Extract the [x, y] coordinate from the center of the cell holding the provided text.  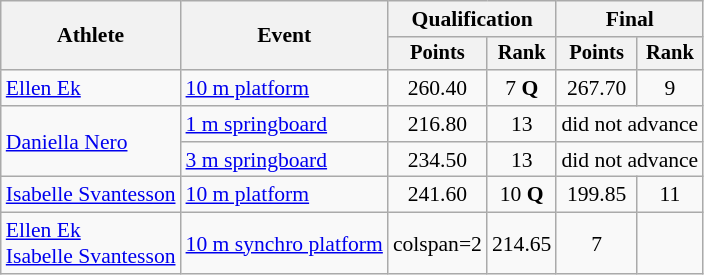
214.65 [522, 244]
Final [630, 19]
7 Q [522, 88]
199.85 [596, 195]
Ellen Ek [91, 88]
267.70 [596, 88]
10 Q [522, 195]
216.80 [438, 124]
Event [284, 36]
260.40 [438, 88]
234.50 [438, 160]
Daniella Nero [91, 142]
Qualification [472, 19]
1 m springboard [284, 124]
241.60 [438, 195]
Isabelle Svantesson [91, 195]
11 [670, 195]
7 [596, 244]
colspan=2 [438, 244]
3 m springboard [284, 160]
Ellen EkIsabelle Svantesson [91, 244]
10 m synchro platform [284, 244]
9 [670, 88]
Athlete [91, 36]
